For the text-containing cell, return its midpoint in (X, Y) coordinate format. 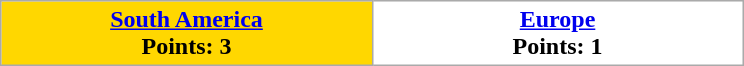
EuropePoints: 1 (558, 34)
South AmericaPoints: 3 (186, 34)
